Provide the [X, Y] coordinate of the cell's center where the given text is located.  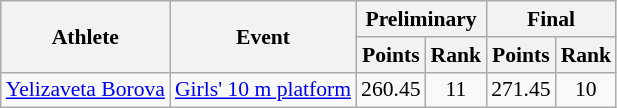
Girls' 10 m platform [263, 90]
271.45 [520, 90]
Athlete [86, 36]
260.45 [390, 90]
Yelizaveta Borova [86, 90]
Preliminary [421, 19]
10 [586, 90]
Event [263, 36]
11 [456, 90]
Final [551, 19]
